Return the (X, Y) coordinate for the center point of the cell that contains the specified text.  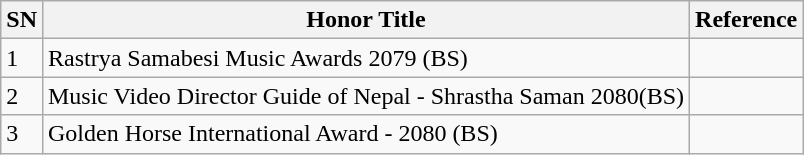
Honor Title (366, 20)
SN (22, 20)
3 (22, 134)
Rastrya Samabesi Music Awards 2079 (BS) (366, 58)
2 (22, 96)
Reference (746, 20)
Golden Horse International Award - 2080 (BS) (366, 134)
1 (22, 58)
Music Video Director Guide of Nepal - Shrastha Saman 2080(BS) (366, 96)
